Output the [X, Y] coordinate of the center of the cell containing the given text.  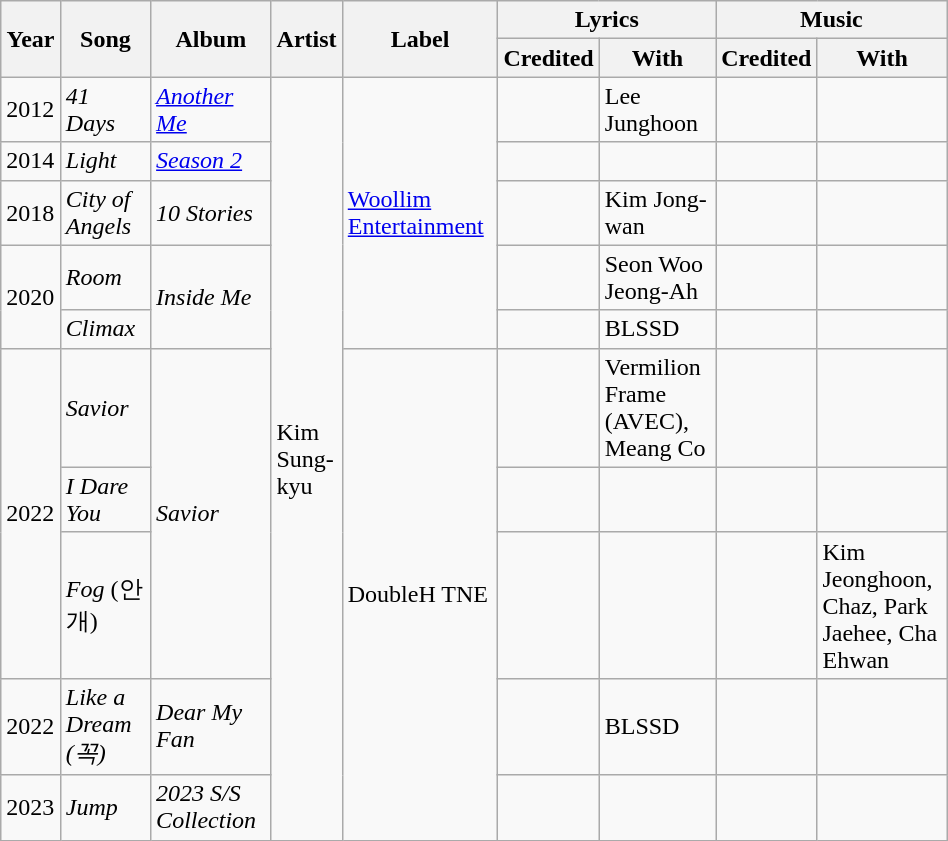
Kim Sung-kyu [306, 458]
Music [832, 20]
I Dare You [105, 500]
2012 [31, 110]
Song [105, 39]
Label [420, 39]
City of Angels [105, 212]
Year [31, 39]
2023 [31, 808]
10 Stories [211, 212]
2020 [31, 296]
Season 2 [211, 161]
2014 [31, 161]
Inside Me [211, 296]
Seon Woo Jeong-Ah [657, 278]
41 Days [105, 110]
Jump [105, 808]
Light [105, 161]
Dear My Fan [211, 726]
Like a Dream (꼭) [105, 726]
Kim Jeonghoon, Chaz, Park Jaehee, Cha Ehwan [882, 605]
Another Me [211, 110]
Vermilion Frame (AVEC), Meang Co [657, 408]
2018 [31, 212]
Artist [306, 39]
Album [211, 39]
2023 S/S Collection [211, 808]
Lee Junghoon [657, 110]
Woollim Entertainment [420, 212]
Kim Jong-wan [657, 212]
Fog (안개) [105, 605]
Lyrics [607, 20]
Room [105, 278]
Climax [105, 329]
DoubleH TNE [420, 594]
